For the text-containing cell, return its midpoint in [X, Y] coordinate format. 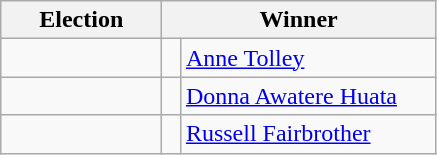
Winner [299, 20]
Donna Awatere Huata [308, 96]
Election [82, 20]
Russell Fairbrother [308, 134]
Anne Tolley [308, 58]
